Determine the (x, y) coordinate at the center of the cell enclosing the given text.  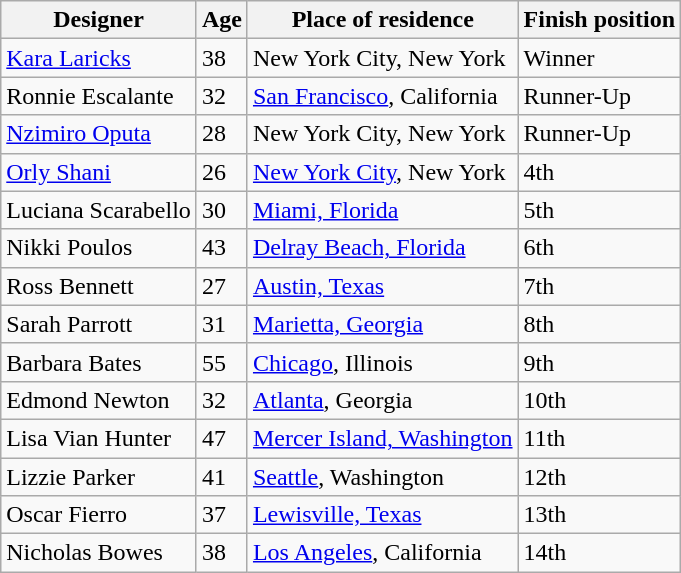
Nikki Poulos (99, 248)
Lizzie Parker (99, 477)
4th (599, 172)
7th (599, 286)
Chicago, Illinois (382, 362)
5th (599, 210)
Finish position (599, 20)
Seattle, Washington (382, 477)
Delray Beach, Florida (382, 248)
Lisa Vian Hunter (99, 438)
Age (222, 20)
Lewisville, Texas (382, 515)
10th (599, 400)
28 (222, 134)
12th (599, 477)
41 (222, 477)
Orly Shani (99, 172)
Nzimiro Oputa (99, 134)
13th (599, 515)
Austin, Texas (382, 286)
Designer (99, 20)
Nicholas Bowes (99, 553)
Marietta, Georgia (382, 324)
37 (222, 515)
Barbara Bates (99, 362)
9th (599, 362)
San Francisco, California (382, 96)
Los Angeles, California (382, 553)
26 (222, 172)
Mercer Island, Washington (382, 438)
Winner (599, 58)
27 (222, 286)
Kara Laricks (99, 58)
Oscar Fierro (99, 515)
30 (222, 210)
6th (599, 248)
31 (222, 324)
Sarah Parrott (99, 324)
47 (222, 438)
Ross Bennett (99, 286)
Place of residence (382, 20)
55 (222, 362)
Edmond Newton (99, 400)
11th (599, 438)
8th (599, 324)
Miami, Florida (382, 210)
Atlanta, Georgia (382, 400)
43 (222, 248)
14th (599, 553)
Ronnie Escalante (99, 96)
Luciana Scarabello (99, 210)
